Identify which cell holds the provided text, then report its [x, y] central coordinate. 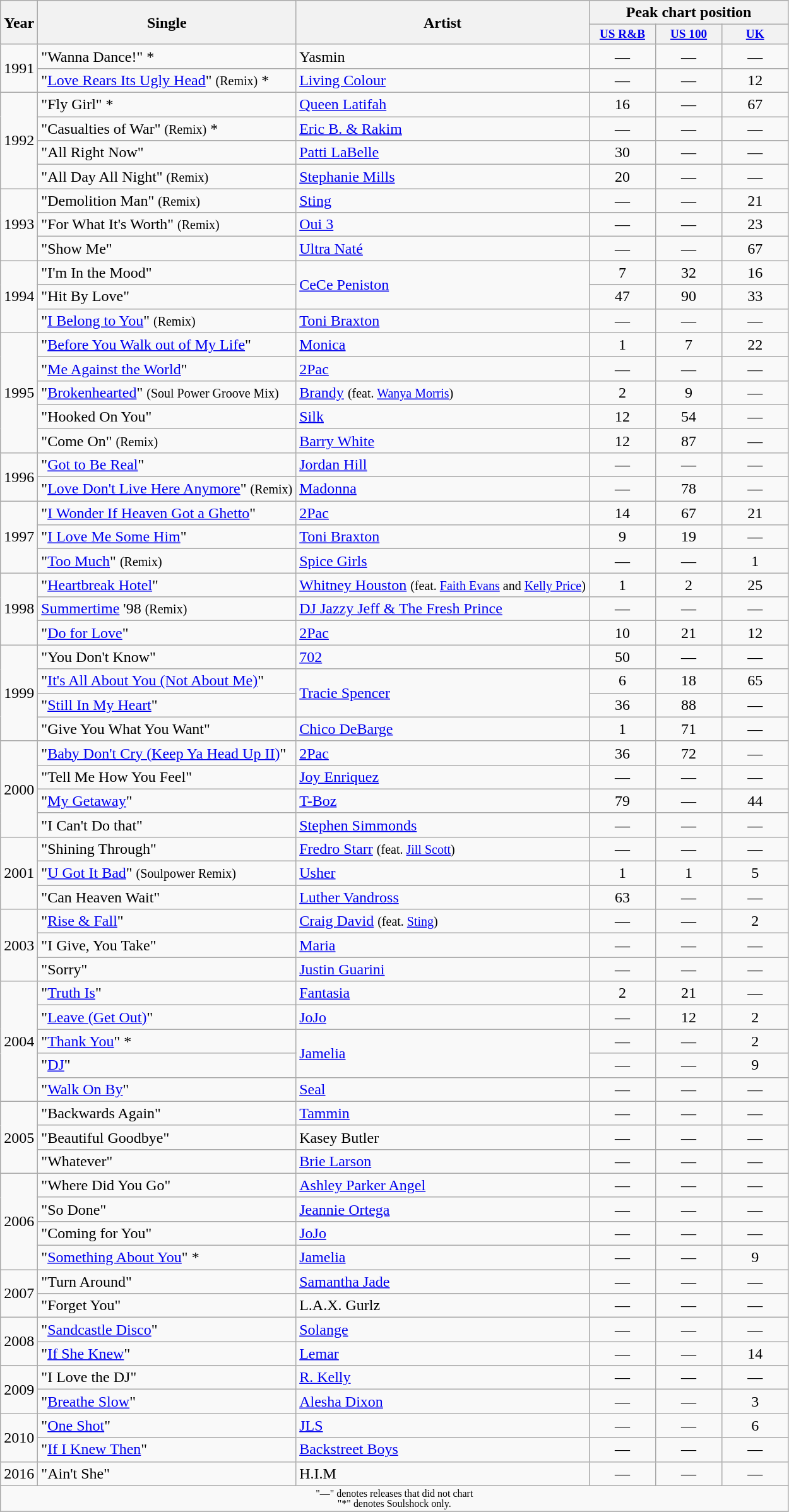
"Hooked On You" [167, 416]
"—" denotes releases that did not chart"*" denotes Soulshock only. [394, 1498]
Brie Larson [443, 1161]
87 [689, 440]
"Come On" (Remix) [167, 440]
Ashley Parker Angel [443, 1185]
Oui 3 [443, 225]
"Something About You" * [167, 1258]
"Demolition Man" (Remix) [167, 201]
1995 [19, 393]
"DJ" [167, 1065]
T-Boz [443, 801]
Craig David (feat. Sting) [443, 921]
Silk [443, 416]
"Backwards Again" [167, 1113]
Madonna [443, 489]
2004 [19, 1041]
3 [755, 1402]
"Got to Be Real" [167, 465]
"If I Knew Then" [167, 1450]
Whitney Houston (feat. Faith Evans and Kelly Price) [443, 585]
"Can Heaven Wait" [167, 897]
Artist [443, 23]
Kasey Butler [443, 1137]
"My Getaway" [167, 801]
"For What It's Worth" (Remix) [167, 225]
54 [689, 416]
44 [755, 801]
Tracie Spencer [443, 693]
"Whatever" [167, 1161]
Alesha Dixon [443, 1402]
"Leave (Get Out)" [167, 1017]
Fantasia [443, 993]
"Still In My Heart" [167, 705]
"Coming for You" [167, 1234]
"I Belong to You" (Remix) [167, 321]
"I Love the DJ" [167, 1378]
Monica [443, 345]
25 [755, 585]
Fredro Starr (feat. Jill Scott) [443, 849]
CeCe Peniston [443, 285]
72 [689, 753]
90 [689, 297]
22 [755, 345]
88 [689, 705]
Samantha Jade [443, 1282]
"It's All About You (Not About Me)" [167, 681]
2001 [19, 873]
"I'm In the Mood" [167, 273]
Maria [443, 945]
2010 [19, 1438]
"Walk On By" [167, 1089]
Eric B. & Rakim [443, 129]
Backstreet Boys [443, 1450]
63 [622, 897]
"I Can't Do that" [167, 825]
"So Done" [167, 1209]
"Love Don't Live Here Anymore" (Remix) [167, 489]
Brandy (feat. Wanya Morris) [443, 393]
47 [622, 297]
"Show Me" [167, 249]
Single [167, 23]
19 [689, 537]
"Truth Is" [167, 993]
Living Colour [443, 81]
Barry White [443, 440]
2000 [19, 789]
US 100 [689, 35]
Jordan Hill [443, 465]
"I Love Me Some Him" [167, 537]
2006 [19, 1221]
1997 [19, 537]
2016 [19, 1474]
Spice Girls [443, 561]
1996 [19, 477]
"I Give, You Take" [167, 945]
"Thank You" * [167, 1041]
"Give You What You Want" [167, 729]
"Wanna Dance!" * [167, 56]
2003 [19, 945]
50 [622, 657]
"U Got It Bad" (Soulpower Remix) [167, 873]
"Turn Around" [167, 1282]
"Too Much" (Remix) [167, 561]
"Fly Girl" * [167, 105]
"Me Against the World" [167, 369]
Chico DeBarge [443, 729]
Sting [443, 201]
"Hit By Love" [167, 297]
Luther Vandross [443, 897]
1994 [19, 297]
Jeannie Ortega [443, 1209]
Patti LaBelle [443, 153]
79 [622, 801]
Year [19, 23]
1999 [19, 693]
"Where Did You Go" [167, 1185]
1991 [19, 68]
Tammin [443, 1113]
Solange [443, 1330]
UK [755, 35]
"One Shot" [167, 1426]
2005 [19, 1137]
"Rise & Fall" [167, 921]
Ultra Naté [443, 249]
20 [622, 177]
DJ Jazzy Jeff & The Fresh Prince [443, 609]
33 [755, 297]
"All Right Now" [167, 153]
"All Day All Night" (Remix) [167, 177]
30 [622, 153]
"Casualties of War" (Remix) * [167, 129]
"You Don't Know" [167, 657]
"Heartbreak Hotel" [167, 585]
R. Kelly [443, 1378]
1992 [19, 141]
71 [689, 729]
"Before You Walk out of My Life" [167, 345]
Joy Enriquez [443, 777]
L.A.X. Gurlz [443, 1306]
"Baby Don't Cry (Keep Ya Head Up II)" [167, 753]
"I Wonder If Heaven Got a Ghetto" [167, 513]
"Do for Love" [167, 633]
10 [622, 633]
1998 [19, 609]
Stephen Simmonds [443, 825]
18 [689, 681]
Seal [443, 1089]
H.I.M [443, 1474]
Stephanie Mills [443, 177]
"Beautiful Goodbye" [167, 1137]
US R&B [622, 35]
"If She Knew" [167, 1354]
2007 [19, 1294]
Peak chart position [688, 13]
Justin Guarini [443, 969]
JLS [443, 1426]
2009 [19, 1390]
1993 [19, 225]
Usher [443, 873]
5 [755, 873]
"Sorry" [167, 969]
Lemar [443, 1354]
32 [689, 273]
Summertime '98 (Remix) [167, 609]
"Ain't She" [167, 1474]
"Shining Through" [167, 849]
"Tell Me How You Feel" [167, 777]
"Brokenhearted" (Soul Power Groove Mix) [167, 393]
65 [755, 681]
"Breathe Slow" [167, 1402]
"Sandcastle Disco" [167, 1330]
2008 [19, 1342]
"Forget You" [167, 1306]
78 [689, 489]
23 [755, 225]
"Love Rears Its Ugly Head" (Remix) * [167, 81]
Yasmin [443, 56]
702 [443, 657]
Queen Latifah [443, 105]
